Search for the cell housing the specified text and yield its [X, Y] center coordinate. 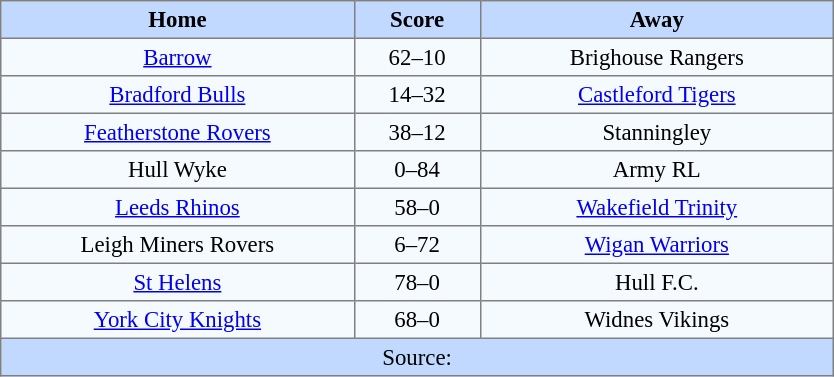
Leigh Miners Rovers [178, 245]
Brighouse Rangers [656, 57]
6–72 [417, 245]
Away [656, 20]
York City Knights [178, 320]
Bradford Bulls [178, 95]
Score [417, 20]
78–0 [417, 282]
Barrow [178, 57]
62–10 [417, 57]
Widnes Vikings [656, 320]
58–0 [417, 207]
14–32 [417, 95]
68–0 [417, 320]
Wakefield Trinity [656, 207]
Castleford Tigers [656, 95]
Home [178, 20]
Leeds Rhinos [178, 207]
Army RL [656, 170]
0–84 [417, 170]
St Helens [178, 282]
Hull Wyke [178, 170]
Hull F.C. [656, 282]
Featherstone Rovers [178, 132]
Wigan Warriors [656, 245]
Source: [418, 357]
38–12 [417, 132]
Stanningley [656, 132]
